From the cell containing the given text, extract its center point as (X, Y) coordinate. 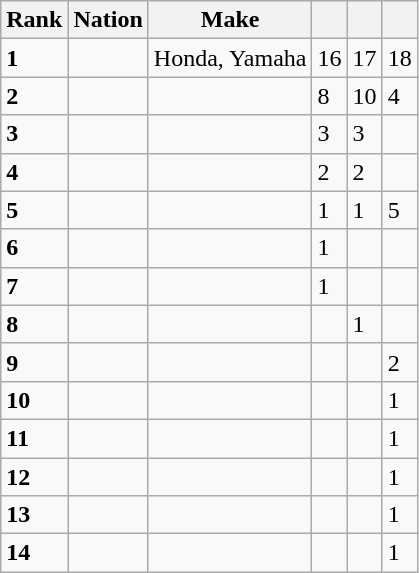
7 (34, 286)
9 (34, 362)
Make (230, 20)
17 (364, 58)
11 (34, 438)
6 (34, 248)
14 (34, 553)
18 (400, 58)
Rank (34, 20)
13 (34, 515)
12 (34, 477)
Honda, Yamaha (230, 58)
Nation (108, 20)
16 (330, 58)
